Pinpoint the cell where the given text exists, returning its (x, y) midpoint coordinate. 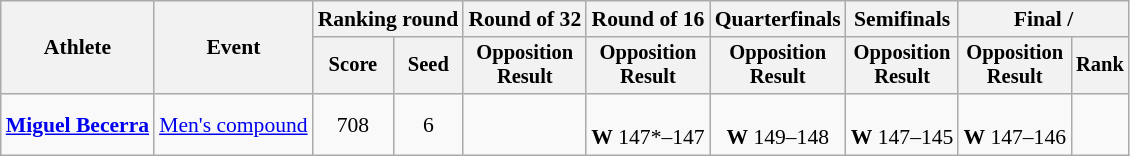
Final / (1043, 19)
Round of 16 (648, 19)
Seed (428, 66)
W 147–145 (902, 124)
W 149–148 (778, 124)
Round of 32 (524, 19)
Event (234, 48)
708 (354, 124)
W 147–146 (1014, 124)
Ranking round (388, 19)
Semifinals (902, 19)
Quarterfinals (778, 19)
W 147*–147 (648, 124)
Athlete (78, 48)
Miguel Becerra (78, 124)
Rank (1100, 66)
Men's compound (234, 124)
6 (428, 124)
Score (354, 66)
